Find where the given text appears and provide that cell's center as [x, y] coordinate. 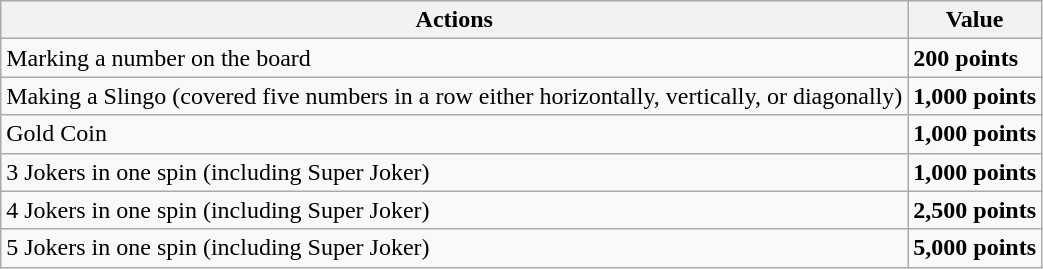
Gold Coin [454, 134]
Marking a number on the board [454, 58]
5 Jokers in one spin (including Super Joker) [454, 248]
3 Jokers in one spin (including Super Joker) [454, 172]
Making a Slingo (covered five numbers in a row either horizontally, vertically, or diagonally) [454, 96]
4 Jokers in one spin (including Super Joker) [454, 210]
Value [975, 20]
5,000 points [975, 248]
2,500 points [975, 210]
Actions [454, 20]
200 points [975, 58]
